Scan for the cell matching the given text and deliver its (x, y) coordinate at center. 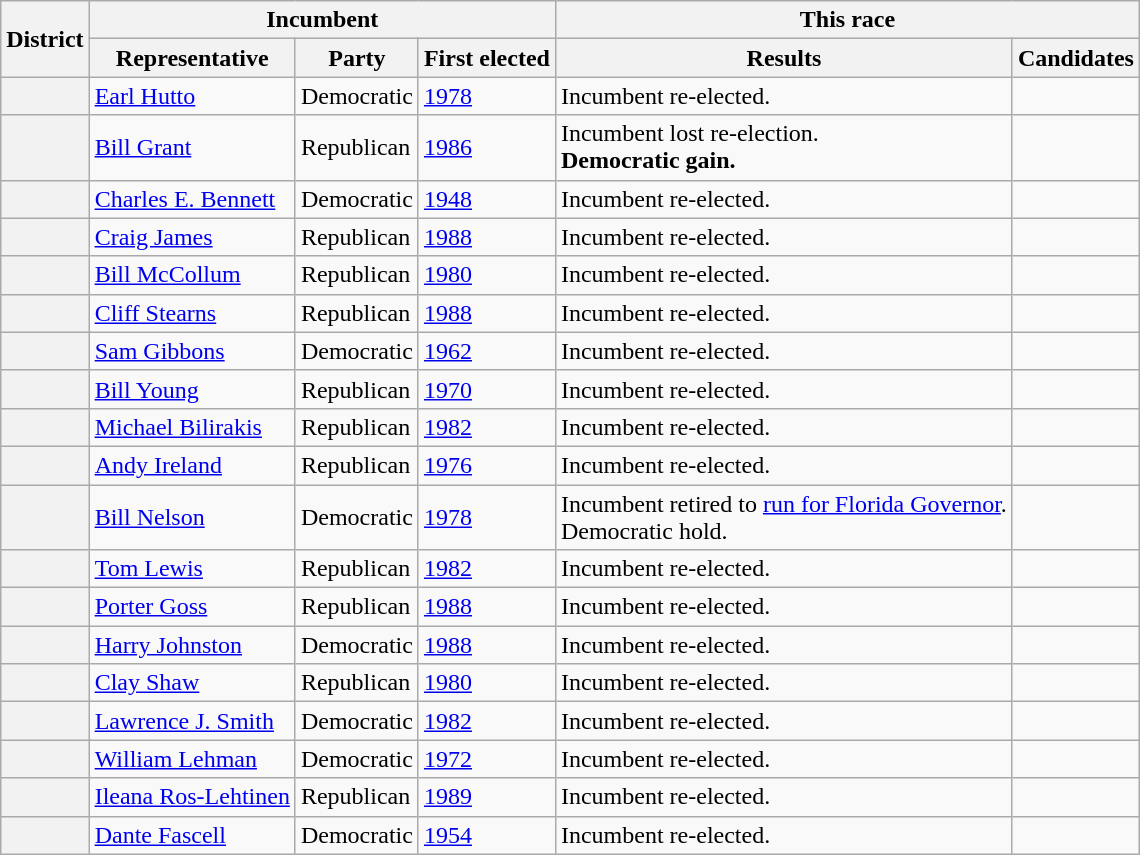
Harry Johnston (192, 645)
Representative (192, 58)
Tom Lewis (192, 569)
Andy Ireland (192, 465)
1976 (486, 465)
Bill Young (192, 389)
Dante Fascell (192, 835)
1970 (486, 389)
Incumbent (322, 20)
Earl Hutto (192, 96)
Craig James (192, 237)
Incumbent lost re-election.Democratic gain. (784, 148)
Clay Shaw (192, 683)
Bill McCollum (192, 275)
Results (784, 58)
District (45, 39)
Lawrence J. Smith (192, 721)
Ileana Ros-Lehtinen (192, 797)
Sam Gibbons (192, 351)
1954 (486, 835)
1948 (486, 199)
William Lehman (192, 759)
1989 (486, 797)
Bill Nelson (192, 516)
Porter Goss (192, 607)
Bill Grant (192, 148)
Candidates (1076, 58)
1972 (486, 759)
Party (356, 58)
First elected (486, 58)
Incumbent retired to run for Florida Governor.Democratic hold. (784, 516)
This race (847, 20)
Cliff Stearns (192, 313)
1986 (486, 148)
Michael Bilirakis (192, 427)
1962 (486, 351)
Charles E. Bennett (192, 199)
